Return (x, y) of the center of cell containing provided text 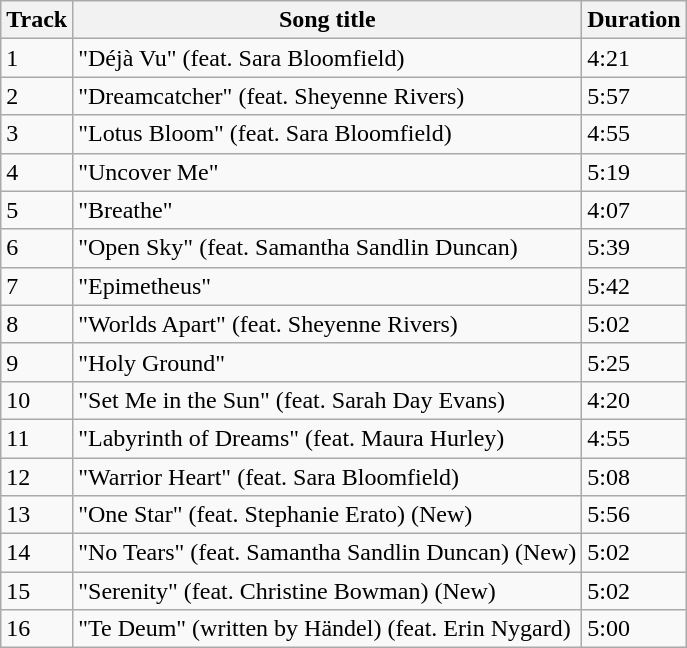
2 (37, 96)
"Dreamcatcher" (feat. Sheyenne Rivers) (328, 96)
5:00 (634, 629)
"Worlds Apart" (feat. Sheyenne Rivers) (328, 324)
5 (37, 210)
"One Star" (feat. Stephanie Erato) (New) (328, 515)
5:19 (634, 172)
7 (37, 286)
"Uncover Me" (328, 172)
4:07 (634, 210)
13 (37, 515)
"Lotus Bloom" (feat. Sara Bloomfield) (328, 134)
10 (37, 400)
Song title (328, 20)
"Epimetheus" (328, 286)
5:39 (634, 248)
"Holy Ground" (328, 362)
5:25 (634, 362)
14 (37, 553)
5:57 (634, 96)
8 (37, 324)
"Labyrinth of Dreams" (feat. Maura Hurley) (328, 438)
Duration (634, 20)
5:56 (634, 515)
"Warrior Heart" (feat. Sara Bloomfield) (328, 477)
5:08 (634, 477)
"Set Me in the Sun" (feat. Sarah Day Evans) (328, 400)
"Te Deum" (written by Händel) (feat. Erin Nygard) (328, 629)
"No Tears" (feat. Samantha Sandlin Duncan) (New) (328, 553)
"Déjà Vu" (feat. Sara Bloomfield) (328, 58)
4 (37, 172)
12 (37, 477)
4:21 (634, 58)
9 (37, 362)
15 (37, 591)
16 (37, 629)
4:20 (634, 400)
Track (37, 20)
1 (37, 58)
3 (37, 134)
"Open Sky" (feat. Samantha Sandlin Duncan) (328, 248)
11 (37, 438)
5:42 (634, 286)
"Serenity" (feat. Christine Bowman) (New) (328, 591)
6 (37, 248)
"Breathe" (328, 210)
